Determine the (X, Y) coordinate at the center of the cell enclosing the given text.  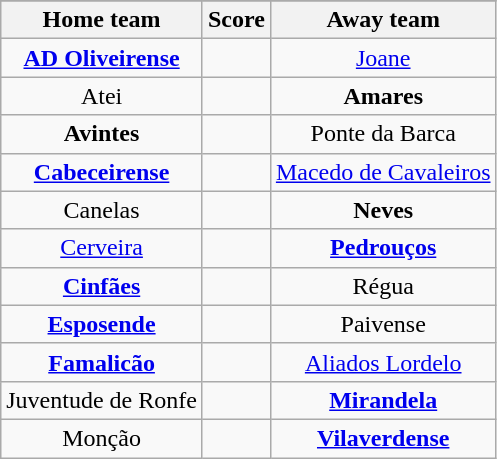
Aliados Lordelo (383, 362)
Cinfães (102, 286)
Score (236, 20)
Mirandela (383, 400)
Canelas (102, 210)
Cerveira (102, 248)
Neves (383, 210)
Famalicão (102, 362)
Home team (102, 20)
Vilaverdense (383, 438)
Atei (102, 96)
Macedo de Cavaleiros (383, 172)
Monção (102, 438)
Juventude de Ronfe (102, 400)
Ponte da Barca (383, 134)
Joane (383, 58)
AD Oliveirense (102, 58)
Cabeceirense (102, 172)
Avintes (102, 134)
Pedrouços (383, 248)
Amares (383, 96)
Away team (383, 20)
Esposende (102, 324)
Régua (383, 286)
Paivense (383, 324)
